For the text-containing cell, return its midpoint in [X, Y] coordinate format. 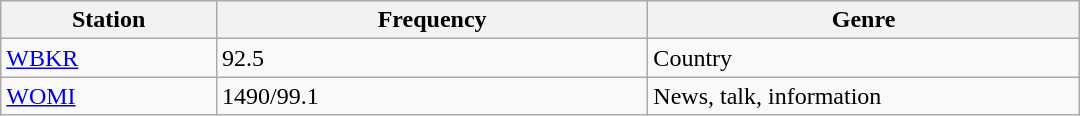
92.5 [432, 58]
Station [109, 20]
Country [864, 58]
News, talk, information [864, 96]
WBKR [109, 58]
WOMI [109, 96]
Genre [864, 20]
Frequency [432, 20]
1490/99.1 [432, 96]
